Detect which cell encompasses the target text, then output its [X, Y] center coordinate. 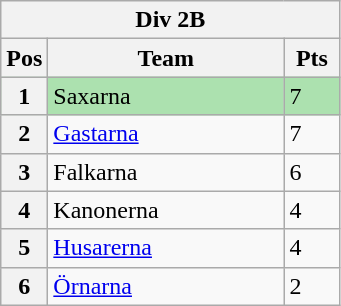
Team [166, 58]
Pts [312, 58]
Falkarna [166, 172]
5 [24, 248]
Pos [24, 58]
Örnarna [166, 286]
Gastarna [166, 134]
Kanonerna [166, 210]
Saxarna [166, 96]
Div 2B [170, 20]
3 [24, 172]
Husarerna [166, 248]
1 [24, 96]
